Return (x, y) of the center of cell containing provided text 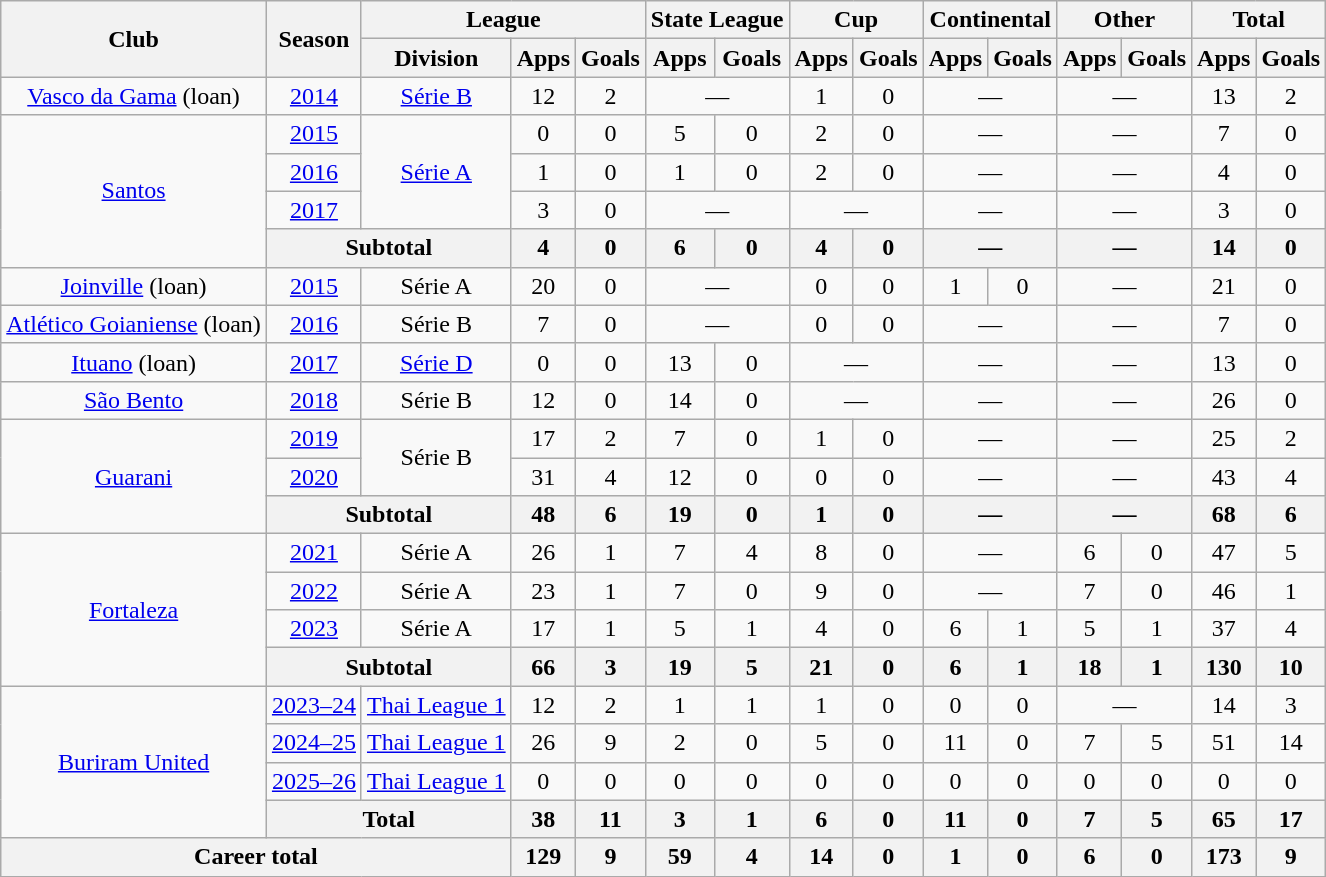
League (503, 20)
130 (1224, 667)
2023–24 (314, 705)
2022 (314, 591)
51 (1224, 743)
State League (717, 20)
31 (543, 477)
São Bento (134, 400)
2025–26 (314, 781)
23 (543, 591)
Division (436, 58)
2020 (314, 477)
2023 (314, 629)
Season (314, 39)
38 (543, 819)
68 (1224, 515)
59 (680, 857)
129 (543, 857)
Fortaleza (134, 610)
2024–25 (314, 743)
8 (821, 553)
43 (1224, 477)
66 (543, 667)
Atlético Goianiense (loan) (134, 324)
Joinville (loan) (134, 286)
2021 (314, 553)
46 (1224, 591)
Cup (856, 20)
Continental (990, 20)
Vasco da Gama (loan) (134, 96)
47 (1224, 553)
Ituano (loan) (134, 362)
Club (134, 39)
Santos (134, 191)
65 (1224, 819)
10 (1291, 667)
Guarani (134, 476)
Other (1124, 20)
Buriram United (134, 762)
2018 (314, 400)
2019 (314, 438)
Career total (256, 857)
25 (1224, 438)
20 (543, 286)
173 (1224, 857)
48 (543, 515)
18 (1089, 667)
Série D (436, 362)
37 (1224, 629)
2014 (314, 96)
